Capture the cell that displays the provided text and extract its (x, y) central coordinate. 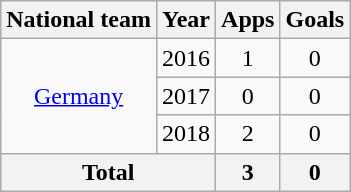
2 (248, 134)
National team (79, 20)
2017 (186, 96)
Apps (248, 20)
Goals (315, 20)
3 (248, 172)
1 (248, 58)
Year (186, 20)
Germany (79, 96)
2016 (186, 58)
2018 (186, 134)
Total (108, 172)
